For the text-containing cell, return its midpoint in [X, Y] coordinate format. 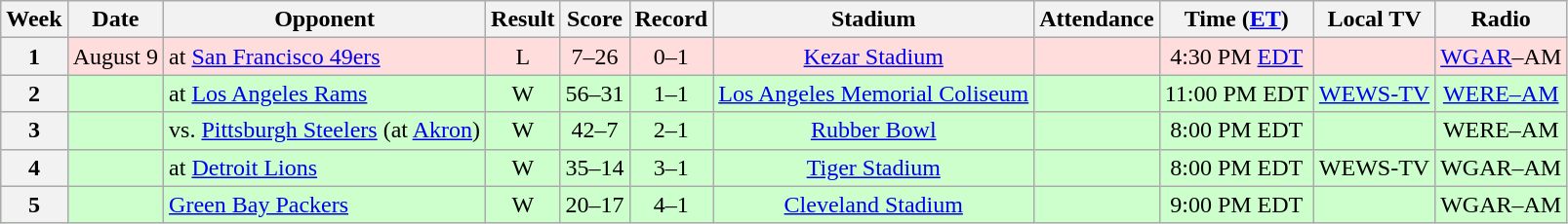
Attendance [1097, 19]
August 9 [115, 56]
Stadium [874, 19]
35–14 [595, 168]
4:30 PM EDT [1236, 56]
Los Angeles Memorial Coliseum [874, 93]
5 [34, 205]
2 [34, 93]
Tiger Stadium [874, 168]
4–1 [671, 205]
56–31 [595, 93]
at Detroit Lions [325, 168]
42–7 [595, 131]
11:00 PM EDT [1236, 93]
Kezar Stadium [874, 56]
Rubber Bowl [874, 131]
Week [34, 19]
at San Francisco 49ers [325, 56]
L [523, 56]
Opponent [325, 19]
Radio [1501, 19]
20–17 [595, 205]
Local TV [1374, 19]
Cleveland Stadium [874, 205]
2–1 [671, 131]
7–26 [595, 56]
Time (ET) [1236, 19]
9:00 PM EDT [1236, 205]
1–1 [671, 93]
vs. Pittsburgh Steelers (at Akron) [325, 131]
Green Bay Packers [325, 205]
4 [34, 168]
Result [523, 19]
Record [671, 19]
Score [595, 19]
0–1 [671, 56]
1 [34, 56]
at Los Angeles Rams [325, 93]
Date [115, 19]
3–1 [671, 168]
3 [34, 131]
